For the text-containing cell, return its midpoint in [x, y] coordinate format. 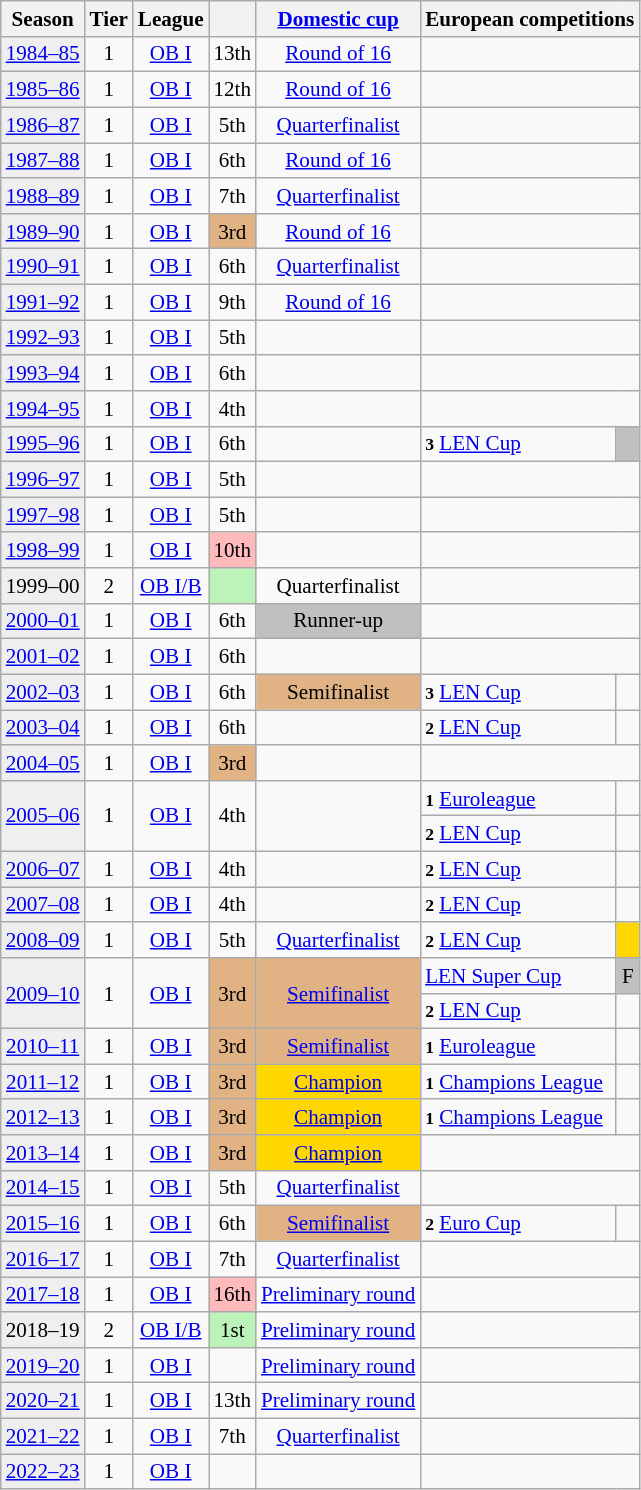
1990–91 [43, 266]
LEN Super Cup [518, 976]
1988–89 [43, 196]
2016–17 [43, 1258]
F [628, 976]
Runner-up [338, 620]
12th [232, 90]
1st [232, 1330]
2001–02 [43, 656]
2000–01 [43, 620]
2 Euro Cup [518, 1224]
1996–97 [43, 480]
2004–05 [43, 762]
2012–13 [43, 1116]
2021–22 [43, 1436]
2007–08 [43, 904]
2014–15 [43, 1188]
2003–04 [43, 728]
2013–14 [43, 1152]
Tier [109, 18]
Season [43, 18]
1984–85 [43, 54]
2010–11 [43, 1046]
2011–12 [43, 1082]
16th [232, 1294]
1991–92 [43, 302]
League [171, 18]
European competitions [530, 18]
10th [232, 550]
1985–86 [43, 90]
1993–94 [43, 372]
1995–96 [43, 444]
2017–18 [43, 1294]
2019–20 [43, 1364]
2015–16 [43, 1224]
2009–10 [43, 994]
1998–99 [43, 550]
2018–19 [43, 1330]
1992–93 [43, 338]
9th [232, 302]
Domestic cup [338, 18]
2005–06 [43, 816]
2020–21 [43, 1400]
1989–90 [43, 230]
2022–23 [43, 1472]
1999–00 [43, 586]
1997–98 [43, 514]
1994–95 [43, 408]
2008–09 [43, 940]
1987–88 [43, 160]
2006–07 [43, 868]
2002–03 [43, 692]
1986–87 [43, 124]
